For the text-containing cell, return its midpoint in [x, y] coordinate format. 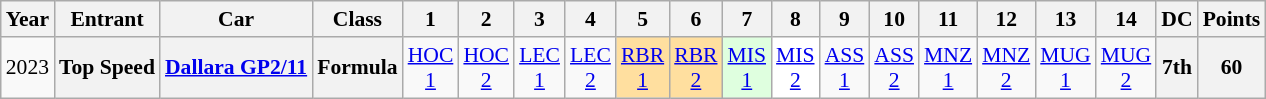
12 [1006, 19]
14 [1126, 19]
8 [796, 19]
HOC2 [486, 68]
RBR1 [642, 68]
MUG2 [1126, 68]
7 [748, 19]
MIS1 [748, 68]
Year [28, 19]
Formula [357, 68]
Entrant [107, 19]
9 [845, 19]
60 [1232, 68]
7th [1176, 68]
LEC1 [540, 68]
10 [894, 19]
4 [590, 19]
2 [486, 19]
Top Speed [107, 68]
Car [236, 19]
11 [948, 19]
Points [1232, 19]
RBR2 [696, 68]
DC [1176, 19]
MNZ2 [1006, 68]
ASS1 [845, 68]
MUG1 [1066, 68]
HOC1 [431, 68]
13 [1066, 19]
LEC2 [590, 68]
3 [540, 19]
5 [642, 19]
MIS2 [796, 68]
ASS2 [894, 68]
6 [696, 19]
Class [357, 19]
1 [431, 19]
2023 [28, 68]
Dallara GP2/11 [236, 68]
MNZ1 [948, 68]
